Determine the (X, Y) coordinate at the center of the cell enclosing the given text.  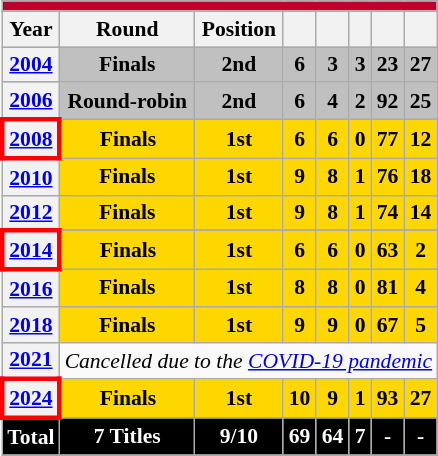
67 (388, 325)
81 (388, 288)
Round-robin (128, 102)
12 (420, 140)
7 Titles (128, 436)
14 (420, 213)
77 (388, 140)
Position (239, 29)
92 (388, 102)
2006 (30, 102)
18 (420, 176)
5 (420, 325)
93 (388, 400)
2008 (30, 140)
63 (388, 250)
2016 (30, 288)
69 (300, 436)
Round (128, 29)
7 (360, 436)
Total (30, 436)
25 (420, 102)
9/10 (239, 436)
2024 (30, 400)
2018 (30, 325)
2021 (30, 360)
2012 (30, 213)
2004 (30, 65)
64 (332, 436)
23 (388, 65)
2010 (30, 176)
74 (388, 213)
76 (388, 176)
Year (30, 29)
2014 (30, 250)
10 (300, 400)
Cancelled due to the COVID-19 pandemic (249, 360)
